Capture the cell that displays the provided text and extract its (x, y) central coordinate. 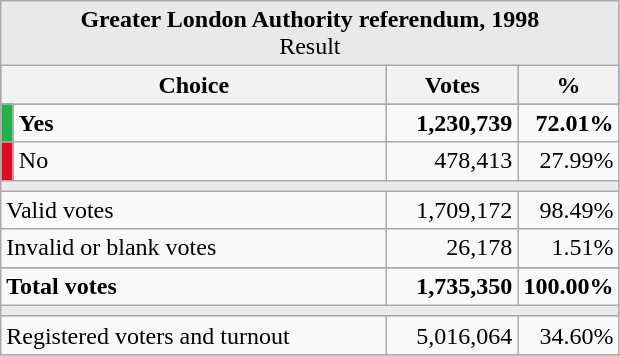
Invalid or blank votes (194, 248)
478,413 (452, 161)
% (568, 85)
100.00% (568, 286)
Choice (194, 85)
No (200, 161)
1.51% (568, 248)
5,016,064 (452, 335)
27.99% (568, 161)
1,735,350 (452, 286)
Registered voters and turnout (194, 335)
1,709,172 (452, 210)
Yes (200, 123)
98.49% (568, 210)
1,230,739 (452, 123)
Greater London Authority referendum, 1998 Result (310, 34)
Votes (452, 85)
34.60% (568, 335)
Valid votes (194, 210)
72.01% (568, 123)
Total votes (194, 286)
26,178 (452, 248)
